Provide the (X, Y) coordinate of the cell's center where the given text is located.  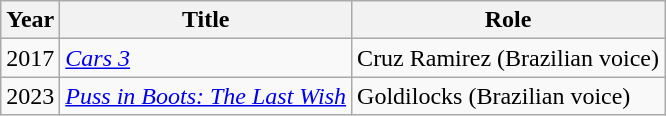
Year (30, 20)
2017 (30, 58)
2023 (30, 96)
Puss in Boots: The Last Wish (206, 96)
Cars 3 (206, 58)
Title (206, 20)
Goldilocks (Brazilian voice) (508, 96)
Cruz Ramirez (Brazilian voice) (508, 58)
Role (508, 20)
